Identify which cell holds the provided text, then report its [X, Y] central coordinate. 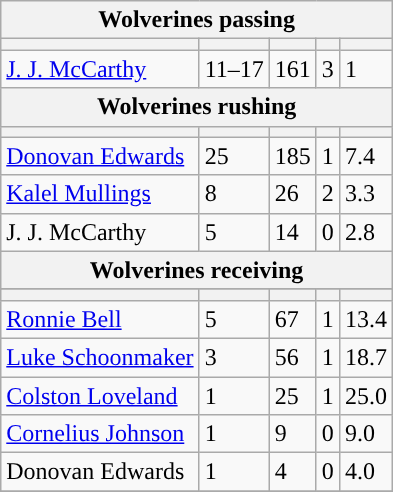
13.4 [366, 319]
9 [292, 434]
Wolverines passing [197, 20]
Kalel Mullings [100, 194]
25.0 [366, 395]
2.8 [366, 232]
8 [234, 194]
3.3 [366, 194]
Luke Schoonmaker [100, 357]
18.7 [366, 357]
Wolverines rushing [197, 107]
11–17 [234, 69]
Wolverines receiving [197, 270]
26 [292, 194]
185 [292, 156]
4.0 [366, 472]
56 [292, 357]
4 [292, 472]
Ronnie Bell [100, 319]
Cornelius Johnson [100, 434]
161 [292, 69]
7.4 [366, 156]
2 [328, 194]
67 [292, 319]
Colston Loveland [100, 395]
14 [292, 232]
9.0 [366, 434]
